Return [x, y] of the center of cell containing provided text 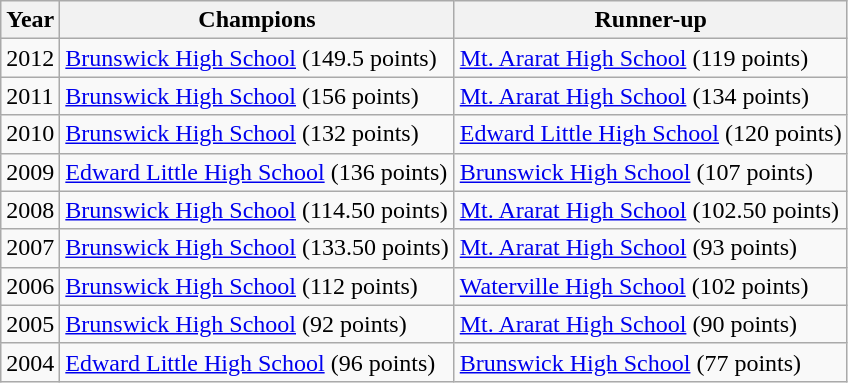
2008 [30, 210]
2004 [30, 362]
Year [30, 20]
Brunswick High School (133.50 points) [257, 248]
2012 [30, 58]
Mt. Ararat High School (93 points) [650, 248]
Brunswick High School (107 points) [650, 172]
2011 [30, 96]
Brunswick High School (114.50 points) [257, 210]
Edward Little High School (96 points) [257, 362]
Brunswick High School (77 points) [650, 362]
2010 [30, 134]
Brunswick High School (156 points) [257, 96]
Edward Little High School (120 points) [650, 134]
2006 [30, 286]
Brunswick High School (92 points) [257, 324]
Brunswick High School (112 points) [257, 286]
2005 [30, 324]
Edward Little High School (136 points) [257, 172]
Mt. Ararat High School (134 points) [650, 96]
Champions [257, 20]
Mt. Ararat High School (119 points) [650, 58]
Mt. Ararat High School (90 points) [650, 324]
Waterville High School (102 points) [650, 286]
2009 [30, 172]
Brunswick High School (132 points) [257, 134]
2007 [30, 248]
Brunswick High School (149.5 points) [257, 58]
Mt. Ararat High School (102.50 points) [650, 210]
Runner-up [650, 20]
